Determine the (X, Y) coordinate at the center of the cell enclosing the given text.  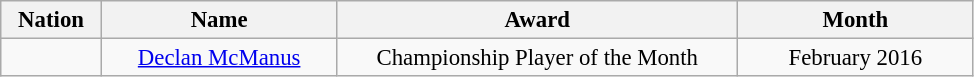
February 2016 (856, 58)
Nation (52, 20)
Month (856, 20)
Championship Player of the Month (538, 58)
Award (538, 20)
Declan McManus (219, 58)
Name (219, 20)
